Provide the (X, Y) coordinate of the cell's center where the given text is located.  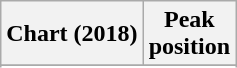
Peakposition (189, 34)
Chart (2018) (72, 34)
